From the cell containing the given text, extract its center point as (x, y) coordinate. 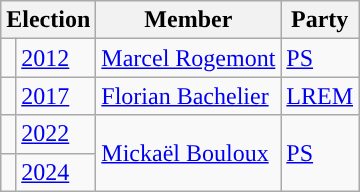
2022 (56, 134)
Party (320, 20)
Florian Bachelier (188, 96)
Member (188, 20)
2012 (56, 58)
Marcel Rogemont (188, 58)
LREM (320, 96)
2024 (56, 172)
Election (48, 20)
Mickaël Bouloux (188, 153)
2017 (56, 96)
